Locate the cell with the specified text and output its (X, Y) center coordinate. 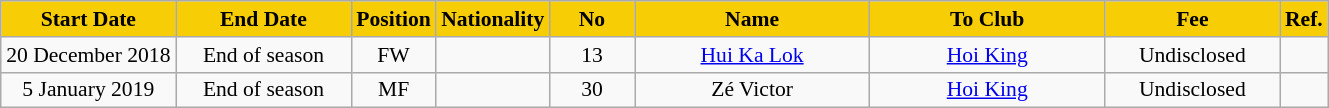
Position (394, 19)
13 (592, 55)
5 January 2019 (88, 90)
Ref. (1304, 19)
Hui Ka Lok (752, 55)
Zé Victor (752, 90)
FW (394, 55)
End Date (264, 19)
No (592, 19)
Start Date (88, 19)
Name (752, 19)
Nationality (492, 19)
30 (592, 90)
20 December 2018 (88, 55)
Fee (1192, 19)
MF (394, 90)
To Club (988, 19)
